Return the (x, y) coordinate for the center point of the cell that contains the specified text.  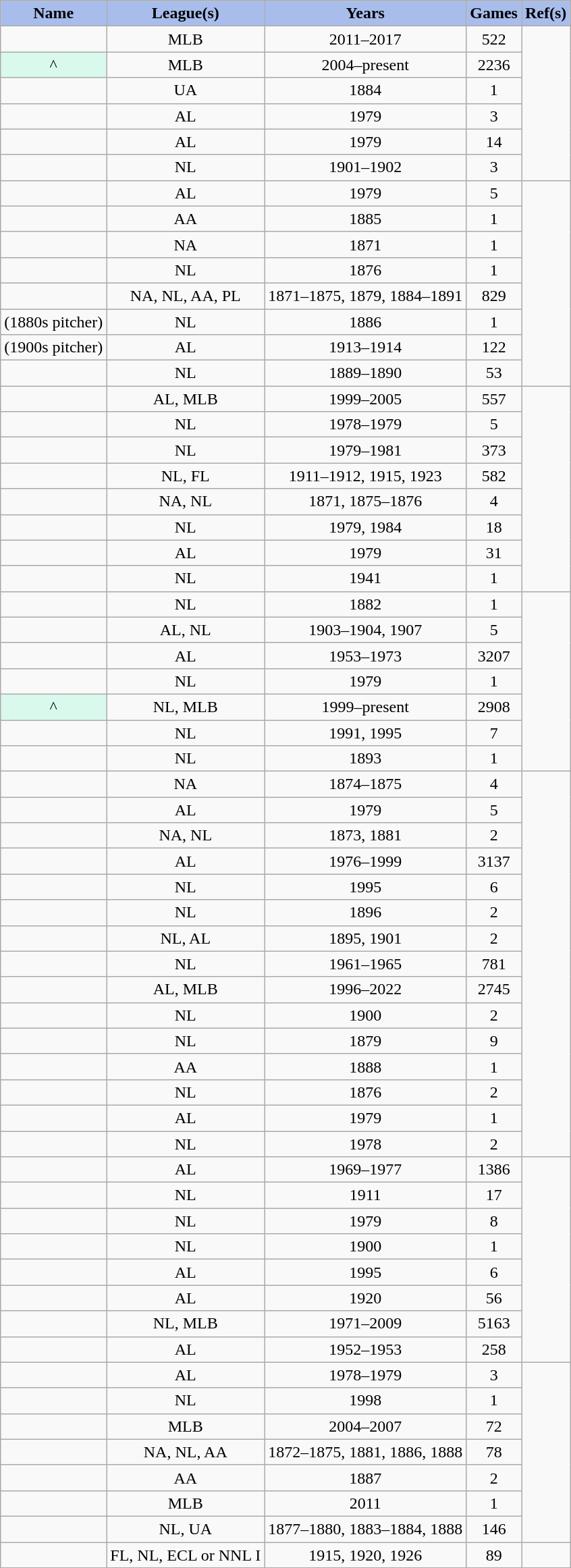
17 (494, 1195)
8 (494, 1221)
1871, 1875–1876 (366, 502)
1386 (494, 1170)
1996–2022 (366, 990)
1953–1973 (366, 655)
1872–1875, 1881, 1886, 1888 (366, 1452)
1913–1914 (366, 348)
NL, FL (186, 476)
146 (494, 1529)
1911–1912, 1915, 1923 (366, 476)
NL, AL (186, 938)
1877–1880, 1883–1884, 1888 (366, 1529)
1896 (366, 913)
1903–1904, 1907 (366, 630)
1885 (366, 219)
14 (494, 142)
1976–1999 (366, 861)
9 (494, 1041)
1999–2005 (366, 399)
56 (494, 1298)
1893 (366, 759)
Games (494, 13)
2011–2017 (366, 39)
2908 (494, 707)
1889–1890 (366, 373)
(1900s pitcher) (54, 348)
3207 (494, 655)
1901–1902 (366, 167)
1879 (366, 1041)
1884 (366, 90)
1952–1953 (366, 1349)
7 (494, 732)
2745 (494, 990)
829 (494, 296)
557 (494, 399)
1882 (366, 604)
1941 (366, 578)
2004–present (366, 65)
1886 (366, 322)
1991, 1995 (366, 732)
5163 (494, 1324)
1915, 1920, 1926 (366, 1555)
1887 (366, 1478)
72 (494, 1426)
2011 (366, 1503)
3137 (494, 861)
1971–2009 (366, 1324)
FL, NL, ECL or NNL I (186, 1555)
1998 (366, 1401)
122 (494, 348)
1978 (366, 1144)
AL, NL (186, 630)
NA, NL, AA, PL (186, 296)
2236 (494, 65)
522 (494, 39)
1961–1965 (366, 964)
UA (186, 90)
53 (494, 373)
Name (54, 13)
1888 (366, 1066)
1873, 1881 (366, 836)
1979–1981 (366, 450)
NL, UA (186, 1529)
1874–1875 (366, 784)
582 (494, 476)
31 (494, 553)
Years (366, 13)
(1880s pitcher) (54, 322)
1871–1875, 1879, 1884–1891 (366, 296)
18 (494, 527)
NA, NL, AA (186, 1452)
1920 (366, 1298)
258 (494, 1349)
781 (494, 964)
1999–present (366, 707)
1911 (366, 1195)
1969–1977 (366, 1170)
89 (494, 1555)
1895, 1901 (366, 938)
1871 (366, 244)
Ref(s) (545, 13)
373 (494, 450)
2004–2007 (366, 1426)
League(s) (186, 13)
78 (494, 1452)
1979, 1984 (366, 527)
